Pinpoint the cell where the given text exists, returning its (X, Y) midpoint coordinate. 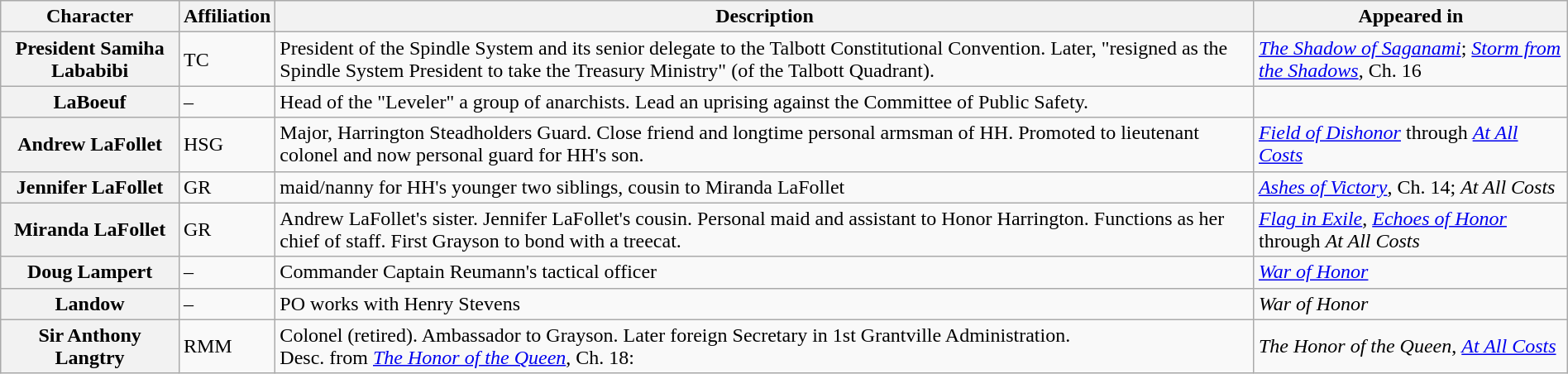
Doug Lampert (90, 272)
Colonel (retired). Ambassador to Grayson. Later foreign Secretary in 1st Grantville Administration.Desc. from The Honor of the Queen, Ch. 18: (765, 346)
Ashes of Victory, Ch. 14; At All Costs (1411, 187)
LaBoeuf (90, 102)
Jennifer LaFollet (90, 187)
The Honor of the Queen, At All Costs (1411, 346)
President Samiha Lababibi (90, 60)
Affiliation (227, 17)
Landow (90, 304)
TC (227, 60)
maid/nanny for HH's younger two siblings, cousin to Miranda LaFollet (765, 187)
Andrew LaFollet (90, 144)
Miranda LaFollet (90, 230)
Field of Dishonor through At All Costs (1411, 144)
RMM (227, 346)
Sir Anthony Langtry (90, 346)
Head of the "Leveler" a group of anarchists. Lead an uprising against the Committee of Public Safety. (765, 102)
Appeared in (1411, 17)
Flag in Exile, Echoes of Honor through At All Costs (1411, 230)
The Shadow of Saganami; Storm from the Shadows, Ch. 16 (1411, 60)
Character (90, 17)
HSG (227, 144)
PO works with Henry Stevens (765, 304)
Description (765, 17)
Commander Captain Reumann's tactical officer (765, 272)
